Return the [X, Y] coordinate for the center point of the cell that contains the specified text.  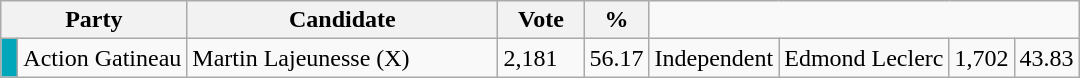
Martin Lajeunesse (X) [342, 58]
1,702 [982, 58]
2,181 [541, 58]
Edmond Leclerc [864, 58]
Vote [541, 20]
43.83 [1046, 58]
Independent [714, 58]
56.17 [616, 58]
% [616, 20]
Party [94, 20]
Action Gatineau [102, 58]
Candidate [342, 20]
